Determine the [X, Y] coordinate at the center of the cell enclosing the given text.  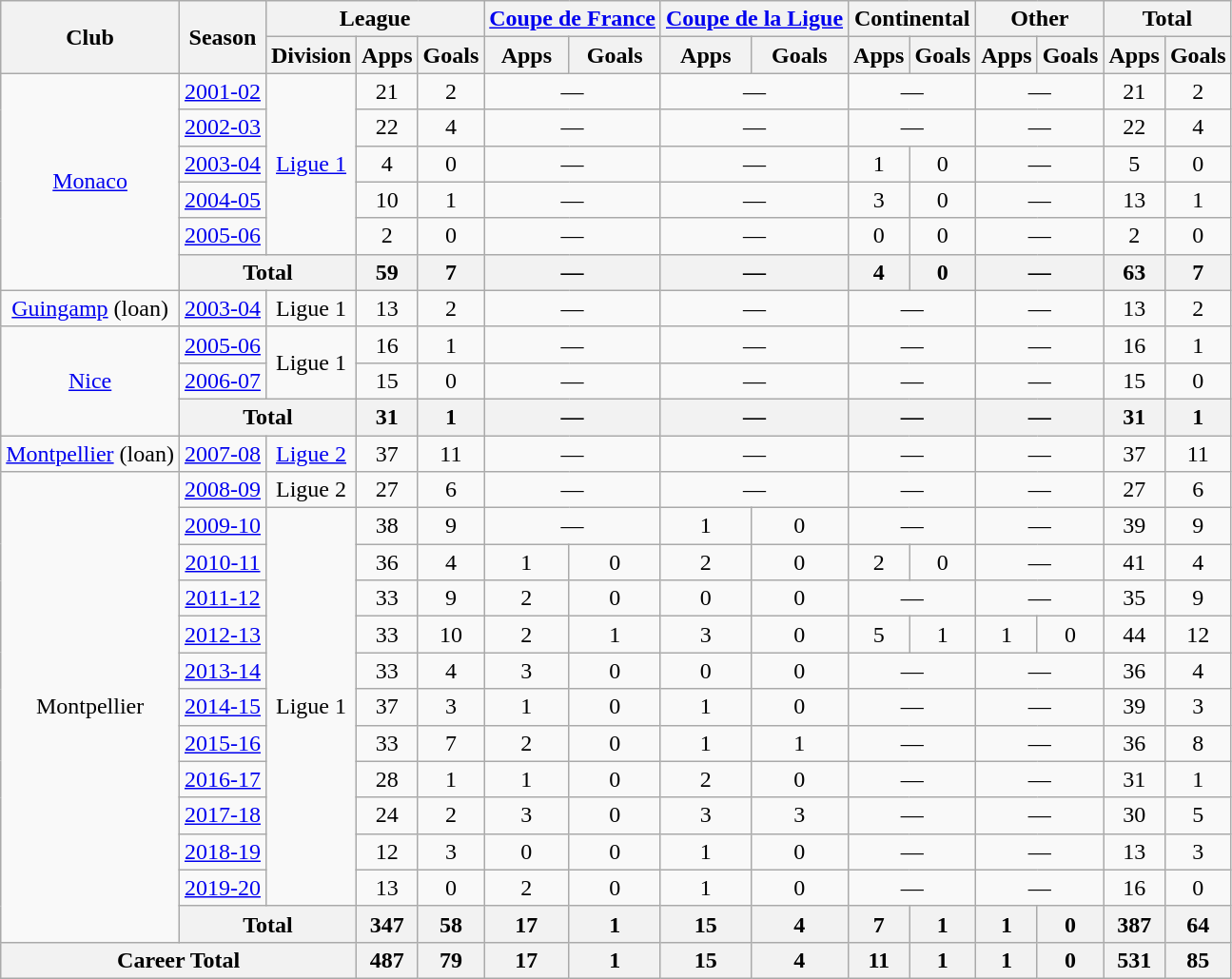
2007-08 [223, 454]
Other [1040, 19]
2011-12 [223, 598]
Montpellier (loan) [90, 454]
2013-14 [223, 671]
35 [1134, 598]
Montpellier [90, 708]
2010-11 [223, 562]
League [375, 19]
2009-10 [223, 526]
38 [387, 526]
85 [1198, 960]
79 [451, 960]
2008-09 [223, 490]
487 [387, 960]
531 [1134, 960]
Club [90, 37]
28 [387, 779]
58 [451, 924]
64 [1198, 924]
347 [387, 924]
24 [387, 815]
63 [1134, 272]
Nice [90, 381]
2017-18 [223, 815]
2018-19 [223, 852]
2015-16 [223, 743]
2004-05 [223, 200]
Division [310, 55]
Coupe de la Ligue [753, 19]
Monaco [90, 182]
Guingamp (loan) [90, 308]
2002-03 [223, 127]
387 [1134, 924]
2016-17 [223, 779]
Continental [912, 19]
59 [387, 272]
30 [1134, 815]
Coupe de France [573, 19]
8 [1198, 743]
Season [223, 37]
44 [1134, 635]
2006-07 [223, 381]
41 [1134, 562]
2012-13 [223, 635]
2001-02 [223, 91]
Career Total [179, 960]
2019-20 [223, 888]
2014-15 [223, 707]
